Output the [X, Y] coordinate of the center of the cell containing the given text.  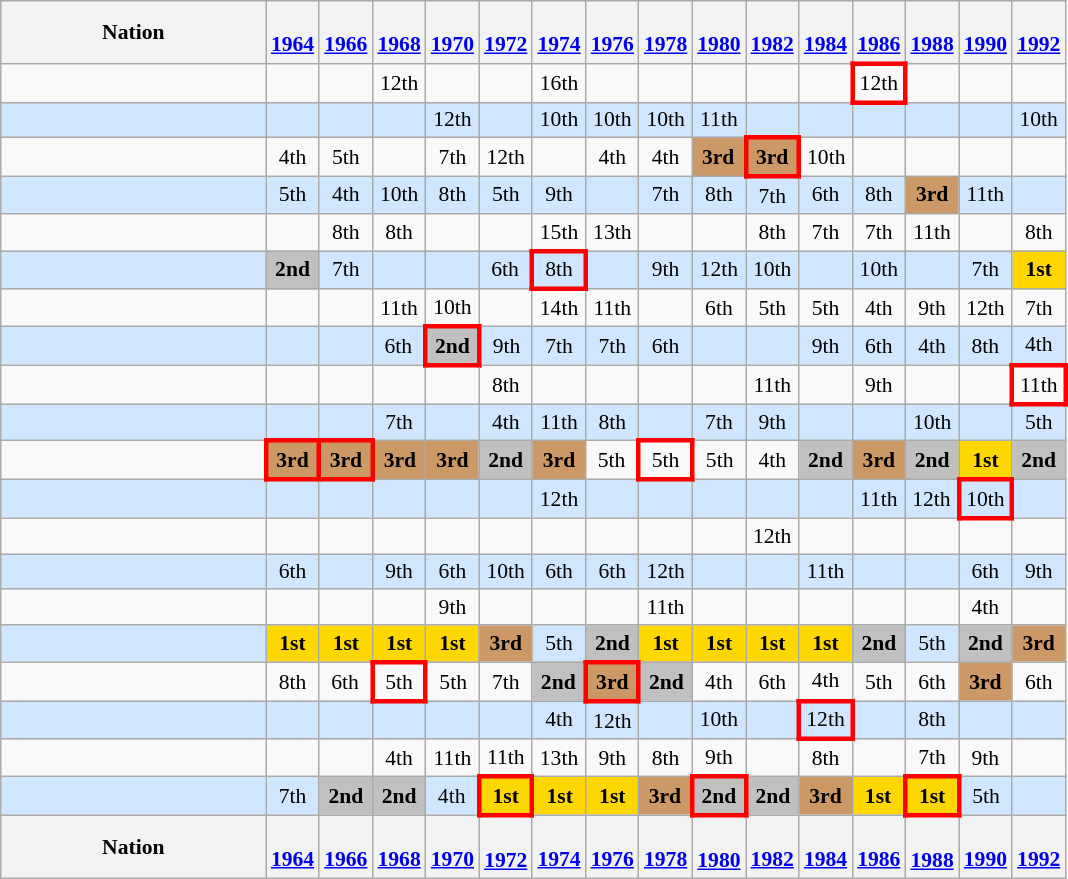
16th [558, 84]
15th [558, 232]
14th [558, 308]
